From the cell containing the given text, extract its center point as [X, Y] coordinate. 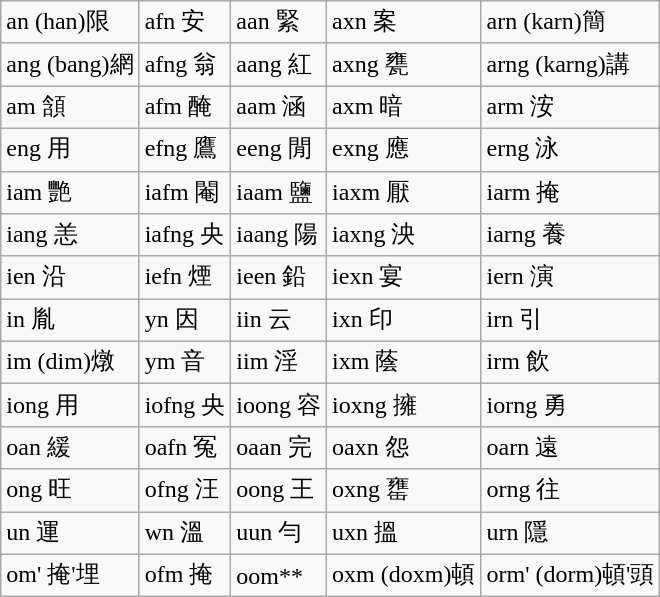
uxn 搵 [404, 534]
axm 暗 [404, 108]
iam 艷 [70, 192]
oan 緩 [70, 448]
oxm (doxm)頓 [404, 576]
eeng 閒 [279, 150]
exng 應 [404, 150]
oaan 完 [279, 448]
iern 演 [570, 278]
urn 隱 [570, 534]
efng 鷹 [185, 150]
oxng 罋 [404, 490]
in 胤 [70, 320]
oafn 冤 [185, 448]
irm 飲 [570, 362]
iaam 鹽 [279, 192]
iorng 勇 [570, 406]
ofm 掩 [185, 576]
oaxn 怨 [404, 448]
om' 掩'埋 [70, 576]
iefn 煙 [185, 278]
iaxng 泱 [404, 236]
eng 用 [70, 150]
iin 云 [279, 320]
iaang 陽 [279, 236]
aang 紅 [279, 64]
iim 淫 [279, 362]
iong 用 [70, 406]
aan 緊 [279, 22]
un 運 [70, 534]
iang 恙 [70, 236]
iafng 央 [185, 236]
ioxng 擁 [404, 406]
iexn 宴 [404, 278]
orng 往 [570, 490]
iaxm 厭 [404, 192]
afm 醃 [185, 108]
iarng 養 [570, 236]
iofng 央 [185, 406]
uun 勻 [279, 534]
ang (bang)網 [70, 64]
erng 泳 [570, 150]
am 頷 [70, 108]
irn 引 [570, 320]
ong 旺 [70, 490]
oom** [279, 576]
afng 翁 [185, 64]
wn 溫 [185, 534]
axng 甕 [404, 64]
axn 案 [404, 22]
iarm 掩 [570, 192]
oong 王 [279, 490]
iafm 閹 [185, 192]
arn (karn)簡 [570, 22]
ixn 印 [404, 320]
ien 沿 [70, 278]
arm 洝 [570, 108]
arng (karng)講 [570, 64]
im (dim)燉 [70, 362]
ofng 汪 [185, 490]
ym 音 [185, 362]
ieen 鉛 [279, 278]
aam 涵 [279, 108]
ioong 容 [279, 406]
oarn 遠 [570, 448]
ixm 蔭 [404, 362]
an (han)限 [70, 22]
yn 因 [185, 320]
orm' (dorm)頓'頭 [570, 576]
afn 安 [185, 22]
